Provide the (x, y) coordinate of the cell's center where the given text is located.  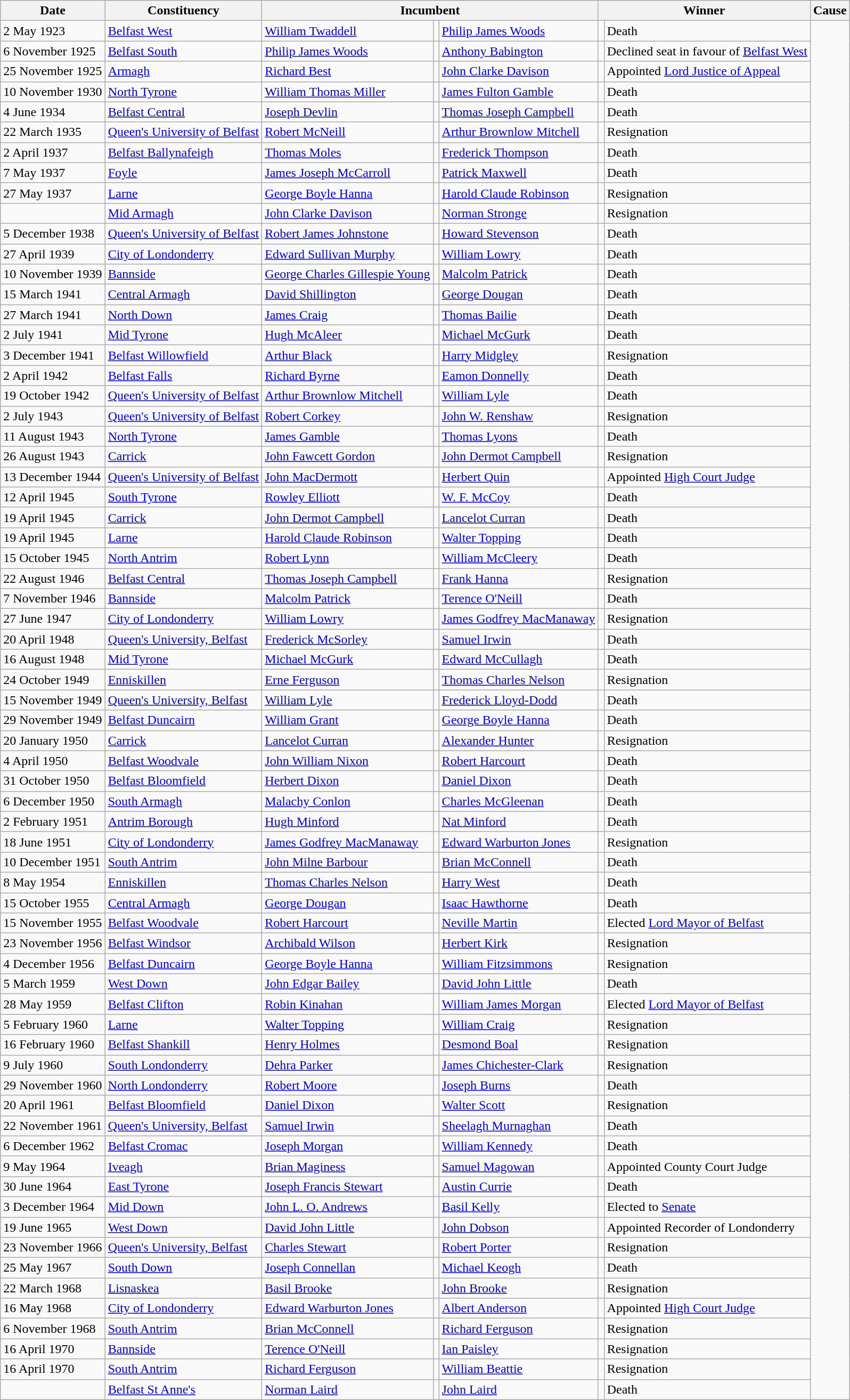
William James Morgan (519, 1004)
Incumbent (430, 11)
11 August 1943 (53, 436)
Hugh Minford (347, 821)
William Craig (519, 1024)
Constituency (183, 11)
Joseph Francis Stewart (347, 1186)
Edward McCullagh (519, 660)
John Fawcett Gordon (347, 457)
29 November 1949 (53, 720)
Walter Scott (519, 1105)
North Down (183, 315)
Sheelagh Murnaghan (519, 1126)
3 December 1964 (53, 1207)
15 March 1941 (53, 295)
25 November 1925 (53, 71)
Joseph Devlin (347, 112)
Robin Kinahan (347, 1004)
4 June 1934 (53, 112)
Alexander Hunter (519, 740)
John W. Renshaw (519, 416)
Belfast West (183, 31)
2 April 1942 (53, 376)
Joseph Connellan (347, 1268)
North Antrim (183, 558)
John Edgar Bailey (347, 984)
James Fulton Gamble (519, 92)
12 April 1945 (53, 497)
Appointed County Court Judge (707, 1166)
Samuel Magowan (519, 1166)
James Craig (347, 315)
Belfast South (183, 51)
Basil Kelly (519, 1207)
6 December 1962 (53, 1146)
Harry Midgley (519, 355)
South Londonderry (183, 1065)
15 November 1955 (53, 923)
Belfast Falls (183, 376)
John William Nixon (347, 761)
Robert McNeill (347, 132)
W. F. McCoy (519, 497)
20 April 1961 (53, 1105)
9 July 1960 (53, 1065)
10 December 1951 (53, 862)
Belfast Ballynafeigh (183, 152)
John L. O. Andrews (347, 1207)
John Dobson (519, 1227)
4 December 1956 (53, 964)
Eamon Donnelly (519, 376)
20 January 1950 (53, 740)
2 April 1937 (53, 152)
Belfast Shankill (183, 1045)
2 July 1941 (53, 335)
Iveagh (183, 1166)
John Milne Barbour (347, 862)
18 June 1951 (53, 842)
James Gamble (347, 436)
Rowley Elliott (347, 497)
25 May 1967 (53, 1268)
Isaac Hawthorne (519, 903)
Mid Armagh (183, 213)
Herbert Quin (519, 477)
Robert Moore (347, 1085)
South Down (183, 1268)
16 August 1948 (53, 660)
Arthur Black (347, 355)
Austin Currie (519, 1186)
Frederick Lloyd-Dodd (519, 700)
5 March 1959 (53, 984)
30 June 1964 (53, 1186)
Neville Martin (519, 923)
Thomas Bailie (519, 315)
Mid Down (183, 1207)
Dehra Parker (347, 1065)
James Joseph McCarroll (347, 173)
Nat Minford (519, 821)
16 February 1960 (53, 1045)
Edward Sullivan Murphy (347, 254)
Belfast St Anne's (183, 1389)
John MacDermott (347, 477)
William McCleery (519, 558)
Erne Ferguson (347, 680)
Belfast Cromac (183, 1146)
3 December 1941 (53, 355)
7 November 1946 (53, 599)
19 June 1965 (53, 1227)
15 October 1955 (53, 903)
Date (53, 11)
9 May 1964 (53, 1166)
Armagh (183, 71)
James Chichester-Clark (519, 1065)
Antrim Borough (183, 821)
George Charles Gillespie Young (347, 274)
William Beattie (519, 1369)
South Armagh (183, 801)
7 May 1937 (53, 173)
Malachy Conlon (347, 801)
Belfast Windsor (183, 943)
8 May 1954 (53, 882)
24 October 1949 (53, 680)
Lisnaskea (183, 1288)
Elected to Senate (707, 1207)
2 May 1923 (53, 31)
22 March 1968 (53, 1288)
Frederick McSorley (347, 639)
20 April 1948 (53, 639)
19 October 1942 (53, 396)
Robert Lynn (347, 558)
Michael Keogh (519, 1268)
Desmond Boal (519, 1045)
Herbert Dixon (347, 781)
Howard Stevenson (519, 233)
John Brooke (519, 1288)
Robert James Johnstone (347, 233)
South Tyrone (183, 497)
29 November 1960 (53, 1085)
Thomas Lyons (519, 436)
Belfast Clifton (183, 1004)
23 November 1956 (53, 943)
27 March 1941 (53, 315)
Foyle (183, 173)
Appointed Recorder of Londonderry (707, 1227)
William Kennedy (519, 1146)
Charles Stewart (347, 1248)
27 April 1939 (53, 254)
Joseph Burns (519, 1085)
27 May 1937 (53, 193)
Norman Laird (347, 1389)
22 November 1961 (53, 1126)
Thomas Moles (347, 152)
Belfast Willowfield (183, 355)
Ian Paisley (519, 1349)
Norman Stronge (519, 213)
Henry Holmes (347, 1045)
5 December 1938 (53, 233)
15 October 1945 (53, 558)
Patrick Maxwell (519, 173)
Charles McGleenan (519, 801)
27 June 1947 (53, 619)
Hugh McAleer (347, 335)
William Grant (347, 720)
15 November 1949 (53, 700)
Harry West (519, 882)
Frank Hanna (519, 578)
16 May 1968 (53, 1308)
Appointed Lord Justice of Appeal (707, 71)
31 October 1950 (53, 781)
Joseph Morgan (347, 1146)
10 November 1930 (53, 92)
2 July 1943 (53, 416)
26 August 1943 (53, 457)
Archibald Wilson (347, 943)
22 March 1935 (53, 132)
6 December 1950 (53, 801)
Anthony Babington (519, 51)
Declined seat in favour of Belfast West (707, 51)
Basil Brooke (347, 1288)
6 November 1925 (53, 51)
Richard Best (347, 71)
28 May 1959 (53, 1004)
10 November 1939 (53, 274)
6 November 1968 (53, 1329)
David Shillington (347, 295)
William Fitzsimmons (519, 964)
Herbert Kirk (519, 943)
2 February 1951 (53, 821)
William Twaddell (347, 31)
Robert Porter (519, 1248)
North Londonderry (183, 1085)
John Laird (519, 1389)
22 August 1946 (53, 578)
Albert Anderson (519, 1308)
Cause (830, 11)
Richard Byrne (347, 376)
5 February 1960 (53, 1024)
Brian Maginess (347, 1166)
4 April 1950 (53, 761)
East Tyrone (183, 1186)
13 December 1944 (53, 477)
William Thomas Miller (347, 92)
Frederick Thompson (519, 152)
Winner (704, 11)
Robert Corkey (347, 416)
23 November 1966 (53, 1248)
